For the text-containing cell, return its midpoint in [X, Y] coordinate format. 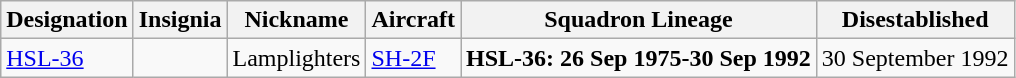
HSL-36: 26 Sep 1975-30 Sep 1992 [639, 58]
30 September 1992 [915, 58]
Nickname [296, 20]
SH-2F [414, 58]
Insignia [180, 20]
HSL-36 [67, 58]
Lamplighters [296, 58]
Squadron Lineage [639, 20]
Designation [67, 20]
Aircraft [414, 20]
Disestablished [915, 20]
